Find where the given text appears and provide that cell's center as [X, Y] coordinate. 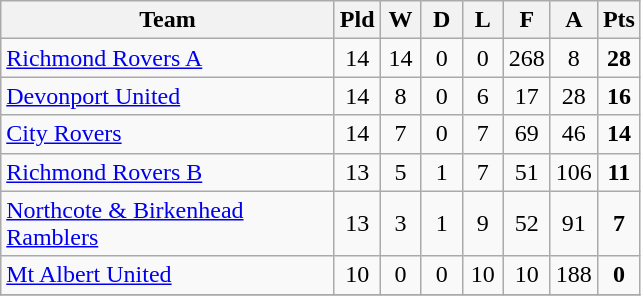
Mt Albert United [168, 275]
D [442, 20]
Devonport United [168, 96]
188 [574, 275]
16 [618, 96]
Team [168, 20]
L [482, 20]
17 [526, 96]
3 [400, 224]
F [526, 20]
52 [526, 224]
5 [400, 172]
268 [526, 58]
91 [574, 224]
A [574, 20]
6 [482, 96]
Northcote & Birkenhead Ramblers [168, 224]
69 [526, 134]
Pts [618, 20]
11 [618, 172]
City Rovers [168, 134]
106 [574, 172]
51 [526, 172]
46 [574, 134]
Richmond Rovers B [168, 172]
9 [482, 224]
Pld [357, 20]
Richmond Rovers A [168, 58]
W [400, 20]
